Extract the (x, y) coordinate from the center of the cell holding the provided text.  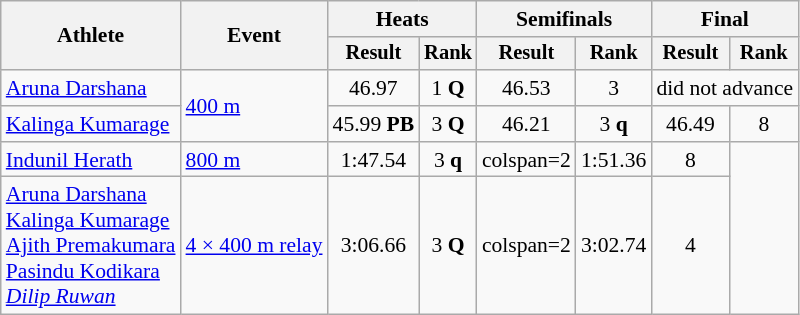
45.99 PB (374, 124)
46.53 (526, 88)
did not advance (724, 88)
400 m (254, 106)
46.97 (374, 88)
1 Q (448, 88)
4 (690, 246)
Aruna DarshanaKalinga KumarageAjith PremakumaraPasindu KodikaraDilip Ruwan (91, 246)
46.21 (526, 124)
1:47.54 (374, 160)
4 × 400 m relay (254, 246)
Final (724, 19)
Aruna Darshana (91, 88)
Kalinga Kumarage (91, 124)
Heats (402, 19)
800 m (254, 160)
Semifinals (564, 19)
46.49 (690, 124)
1:51.36 (614, 160)
Indunil Herath (91, 160)
Athlete (91, 36)
3:02.74 (614, 246)
3:06.66 (374, 246)
3 (614, 88)
Event (254, 36)
